For the text-containing cell, return its midpoint in [X, Y] coordinate format. 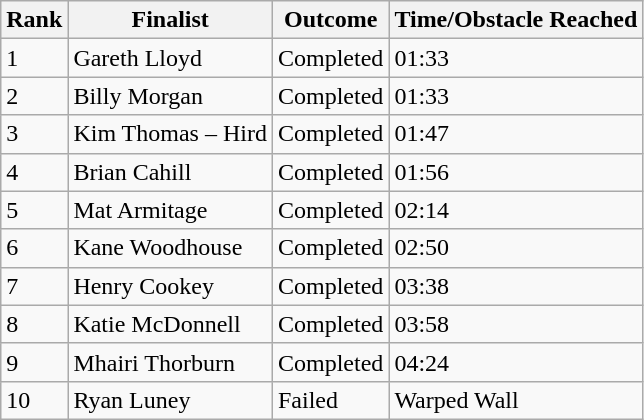
7 [34, 286]
Ryan Luney [170, 400]
03:38 [516, 286]
Time/Obstacle Reached [516, 20]
02:50 [516, 248]
Brian Cahill [170, 172]
Warped Wall [516, 400]
Gareth Lloyd [170, 58]
1 [34, 58]
04:24 [516, 362]
Finalist [170, 20]
Kim Thomas – Hird [170, 134]
03:58 [516, 324]
9 [34, 362]
Katie McDonnell [170, 324]
5 [34, 210]
02:14 [516, 210]
3 [34, 134]
8 [34, 324]
10 [34, 400]
Mhairi Thorburn [170, 362]
2 [34, 96]
Rank [34, 20]
Henry Cookey [170, 286]
Mat Armitage [170, 210]
4 [34, 172]
Kane Woodhouse [170, 248]
Outcome [330, 20]
Billy Morgan [170, 96]
01:47 [516, 134]
Failed [330, 400]
6 [34, 248]
01:56 [516, 172]
